Search for the cell housing the specified text and yield its [X, Y] center coordinate. 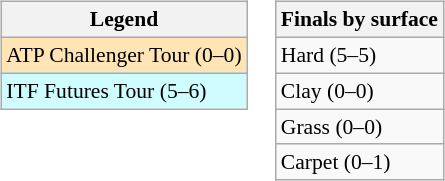
Hard (5–5) [360, 55]
ATP Challenger Tour (0–0) [124, 55]
Legend [124, 20]
Clay (0–0) [360, 91]
Finals by surface [360, 20]
Grass (0–0) [360, 127]
ITF Futures Tour (5–6) [124, 91]
Carpet (0–1) [360, 162]
